Capture the cell that displays the provided text and extract its [X, Y] central coordinate. 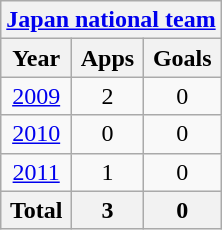
2011 [36, 172]
1 [108, 172]
Year [36, 58]
2010 [36, 134]
Apps [108, 58]
Goals [182, 58]
2 [108, 96]
Japan national team [111, 20]
Total [36, 210]
2009 [36, 96]
3 [108, 210]
